From the cell containing the given text, extract its center point as (X, Y) coordinate. 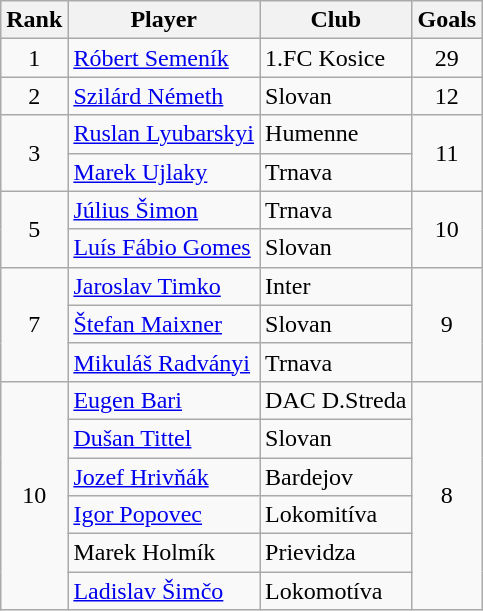
Ladislav Šimčo (164, 591)
8 (447, 495)
Szilárd Németh (164, 96)
1.FC Kosice (336, 58)
Goals (447, 20)
1 (34, 58)
Lokomotíva (336, 591)
Mikuláš Radványi (164, 362)
Humenne (336, 134)
Jozef Hrivňák (164, 477)
Štefan Maixner (164, 324)
Ruslan Lyubarskyi (164, 134)
7 (34, 324)
Player (164, 20)
Lokomitíva (336, 515)
Július Šimon (164, 210)
Marek Ujlaky (164, 172)
Jaroslav Timko (164, 286)
12 (447, 96)
Igor Popovec (164, 515)
29 (447, 58)
Dušan Tittel (164, 438)
Eugen Bari (164, 400)
Marek Holmík (164, 553)
Róbert Semeník (164, 58)
5 (34, 229)
Bardejov (336, 477)
Prievidza (336, 553)
Club (336, 20)
Luís Fábio Gomes (164, 248)
Inter (336, 286)
2 (34, 96)
11 (447, 153)
DAC D.Streda (336, 400)
3 (34, 153)
9 (447, 324)
Rank (34, 20)
